Identify which cell holds the provided text, then report its [x, y] central coordinate. 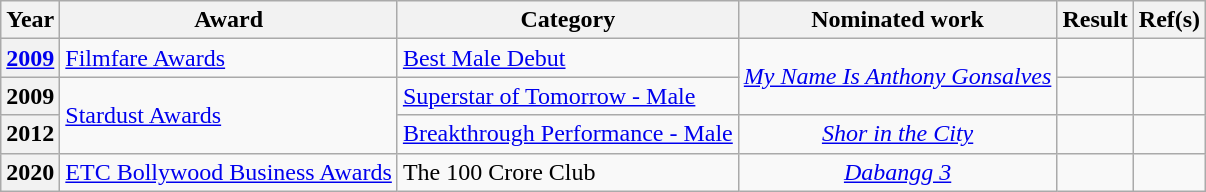
Dabangg 3 [898, 172]
Best Male Debut [568, 58]
2012 [30, 134]
Superstar of Tomorrow - Male [568, 96]
Award [229, 20]
Ref(s) [1169, 20]
Breakthrough Performance - Male [568, 134]
My Name Is Anthony Gonsalves [898, 77]
2020 [30, 172]
Category [568, 20]
ETC Bollywood Business Awards [229, 172]
Filmfare Awards [229, 58]
Year [30, 20]
Stardust Awards [229, 115]
The 100 Crore Club [568, 172]
Shor in the City [898, 134]
Result [1095, 20]
Nominated work [898, 20]
